Provide the [x, y] coordinate of the cell's center where the given text is located.  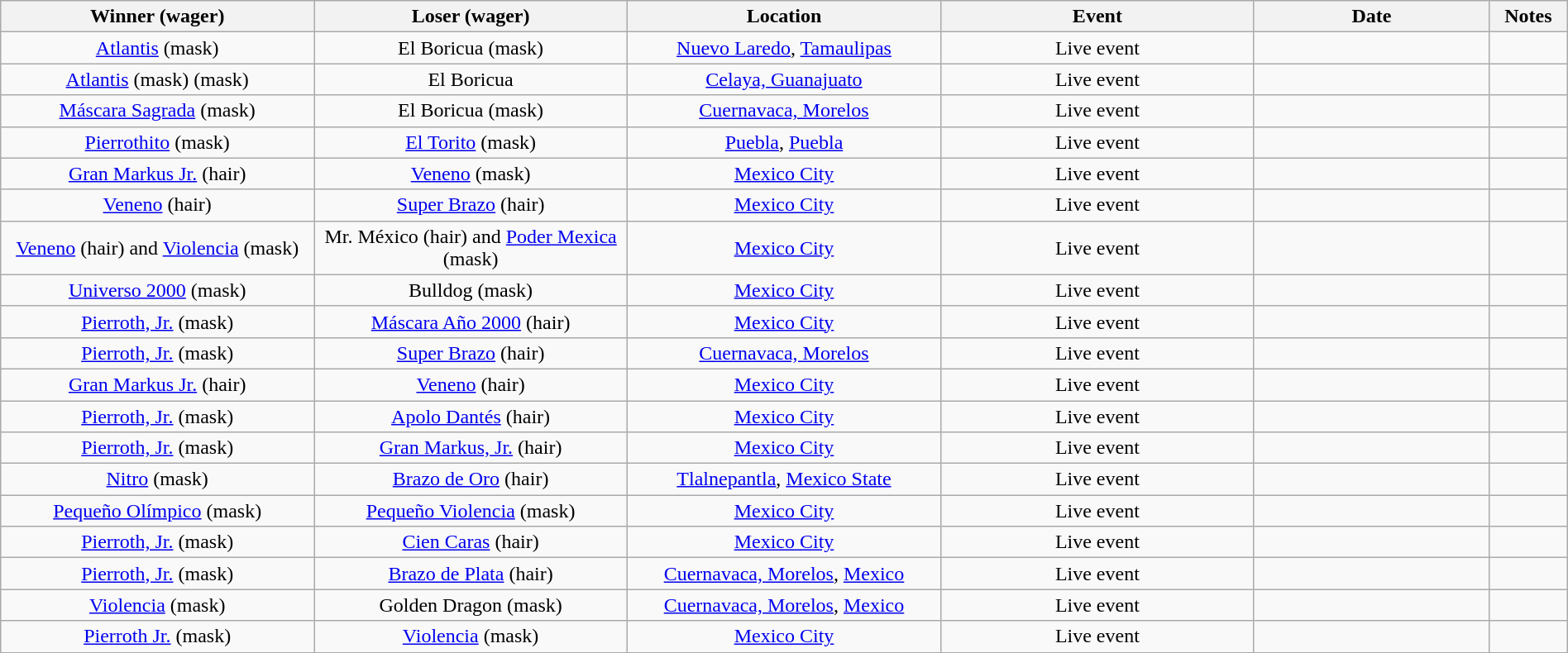
El Boricua [471, 79]
Brazo de Plata (hair) [471, 574]
Máscara Sagrada (mask) [157, 111]
Pequeño Olímpico (mask) [157, 511]
Loser (wager) [471, 17]
Bulldog (mask) [471, 290]
Tlalnepantla, Mexico State [784, 479]
Winner (wager) [157, 17]
El Torito (mask) [471, 142]
Location [784, 17]
Atlantis (mask) (mask) [157, 79]
Golden Dragon (mask) [471, 605]
Pequeño Violencia (mask) [471, 511]
Veneno (mask) [471, 174]
Atlantis (mask) [157, 48]
Gran Markus, Jr. (hair) [471, 448]
Nuevo Laredo, Tamaulipas [784, 48]
Cien Caras (hair) [471, 542]
Event [1097, 17]
Mr. México (hair) and Poder Mexica (mask) [471, 248]
Apolo Dantés (hair) [471, 416]
Veneno (hair) and Violencia (mask) [157, 248]
Puebla, Puebla [784, 142]
Pierroth Jr. (mask) [157, 636]
Pierrothito (mask) [157, 142]
Celaya, Guanajuato [784, 79]
Universo 2000 (mask) [157, 290]
Máscara Año 2000 (hair) [471, 322]
Date [1371, 17]
Brazo de Oro (hair) [471, 479]
Nitro (mask) [157, 479]
Notes [1528, 17]
